Return the [X, Y] coordinate for the center point of the cell that contains the specified text.  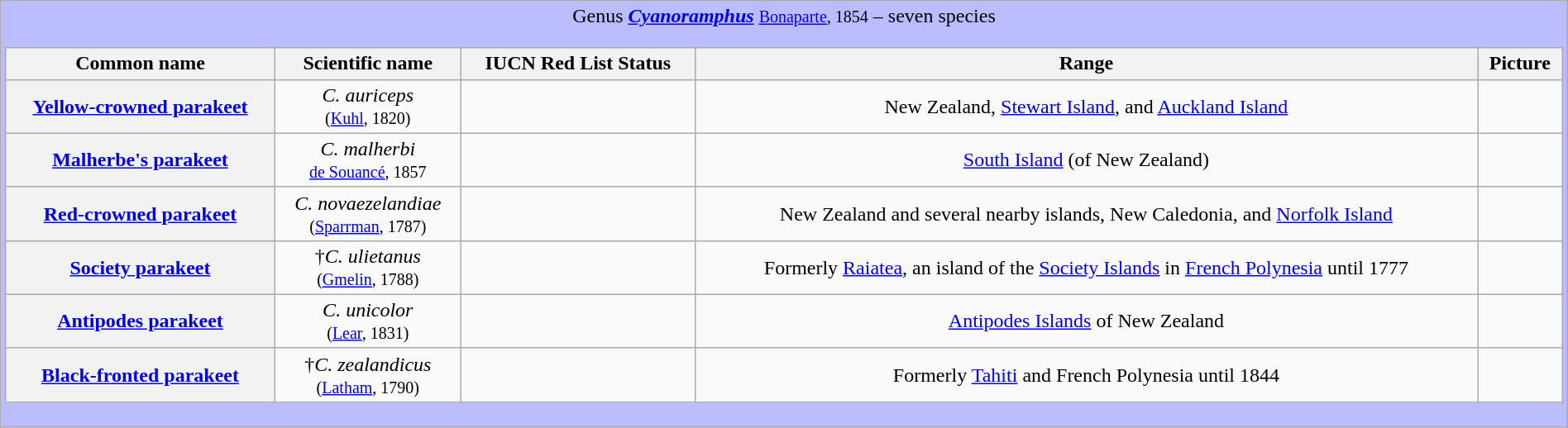
Red-crowned parakeet [141, 213]
South Island (of New Zealand) [1087, 160]
Black-fronted parakeet [141, 375]
Malherbe's parakeet [141, 160]
Picture [1520, 64]
†C. zealandicus (Latham, 1790) [368, 375]
IUCN Red List Status [578, 64]
Range [1087, 64]
Scientific name [368, 64]
C. auriceps (Kuhl, 1820) [368, 106]
New Zealand and several nearby islands, New Caledonia, and Norfolk Island [1087, 213]
†C. ulietanus (Gmelin, 1788) [368, 268]
C. novaezelandiae (Sparrman, 1787) [368, 213]
C. unicolor (Lear, 1831) [368, 321]
Common name [141, 64]
Yellow-crowned parakeet [141, 106]
Formerly Raiatea, an island of the Society Islands in French Polynesia until 1777 [1087, 268]
Formerly Tahiti and French Polynesia until 1844 [1087, 375]
Antipodes parakeet [141, 321]
Antipodes Islands of New Zealand [1087, 321]
Society parakeet [141, 268]
New Zealand, Stewart Island, and Auckland Island [1087, 106]
C. malherbi de Souancé, 1857 [368, 160]
